Find where the given text appears and provide that cell's center as [X, Y] coordinate. 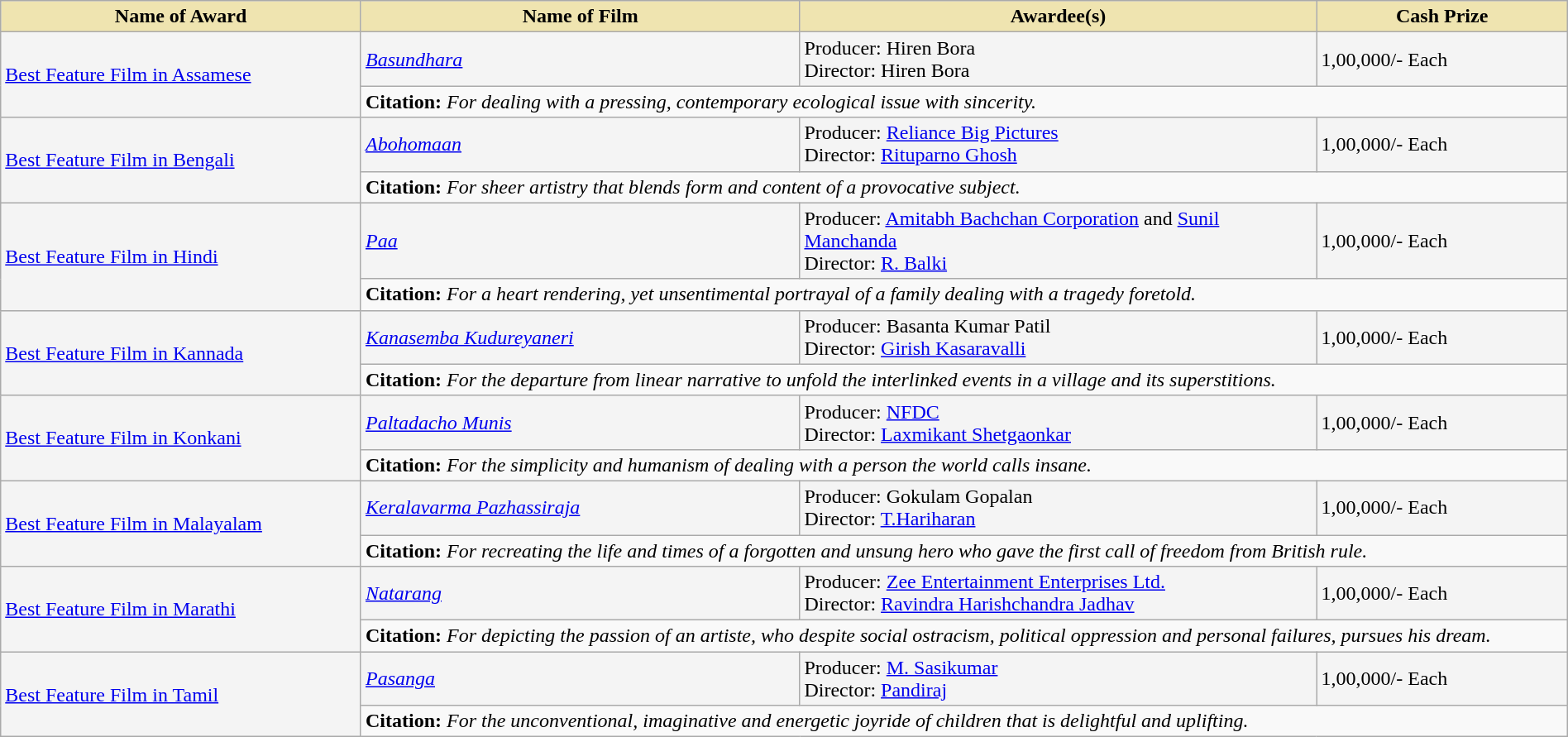
Keralavarma Pazhassiraja [580, 508]
Producer: Reliance Big PicturesDirector: Rituparno Ghosh [1059, 144]
Natarang [580, 594]
Producer: NFDCDirector: Laxmikant Shetgaonkar [1059, 422]
Cash Prize [1442, 17]
Name of Film [580, 17]
Best Feature Film in Tamil [181, 695]
Best Feature Film in Konkani [181, 438]
Citation: For the simplicity and humanism of dealing with a person the world calls insane. [964, 465]
Producer: Basanta Kumar PatilDirector: Girish Kasaravalli [1059, 337]
Citation: For recreating the life and times of a forgotten and unsung hero who gave the first call of freedom from British rule. [964, 550]
Producer: Hiren BoraDirector: Hiren Bora [1059, 60]
Best Feature Film in Malayalam [181, 523]
Kanasemba Kudureyaneri [580, 337]
Best Feature Film in Kannada [181, 352]
Best Feature Film in Marathi [181, 609]
Producer: Zee Entertainment Enterprises Ltd.Director: Ravindra Harishchandra Jadhav [1059, 594]
Basundhara [580, 60]
Citation: For the unconventional, imaginative and energetic joyride of children that is delightful and uplifting. [964, 721]
Pasanga [580, 678]
Producer: Amitabh Bachchan Corporation and Sunil ManchandaDirector: R. Balki [1059, 241]
Producer: Gokulam GopalanDirector: T.Hariharan [1059, 508]
Paa [580, 241]
Producer: M. SasikumarDirector: Pandiraj [1059, 678]
Best Feature Film in Hindi [181, 256]
Citation: For the departure from linear narrative to unfold the interlinked events in a village and its superstitions. [964, 380]
Awardee(s) [1059, 17]
Abohomaan [580, 144]
Best Feature Film in Assamese [181, 74]
Citation: For dealing with a pressing, contemporary ecological issue with sincerity. [964, 102]
Paltadacho Munis [580, 422]
Name of Award [181, 17]
Best Feature Film in Bengali [181, 160]
Citation: For a heart rendering, yet unsentimental portrayal of a family dealing with a tragedy foretold. [964, 294]
Citation: For depicting the passion of an artiste, who despite social ostracism, political oppression and personal failures, pursues his dream. [964, 636]
Citation: For sheer artistry that blends form and content of a provocative subject. [964, 187]
